For the text-containing cell, return its midpoint in (X, Y) coordinate format. 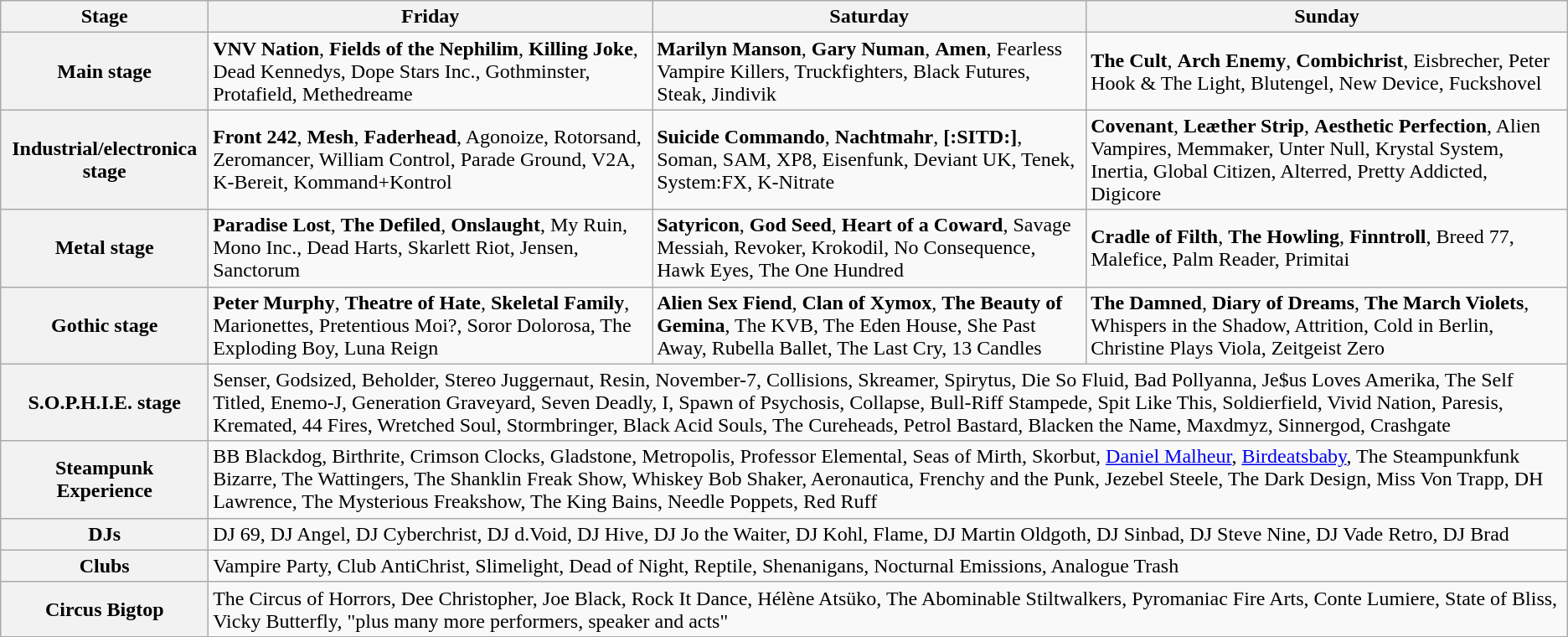
The Cult, Arch Enemy, Combichrist, Eisbrecher, Peter Hook & The Light, Blutengel, New Device, Fuckshovel (1327, 71)
S.O.P.H.I.E. stage (105, 402)
Circus Bigtop (105, 609)
Marilyn Manson, Gary Numan, Amen, Fearless Vampire Killers, Truckfighters, Black Futures, Steak, Jindivik (869, 71)
Metal stage (105, 248)
The Damned, Diary of Dreams, The March Violets, Whispers in the Shadow, Attrition, Cold in Berlin, Christine Plays Viola, Zeitgeist Zero (1327, 325)
Sunday (1327, 17)
Gothic stage (105, 325)
Peter Murphy, Theatre of Hate, Skeletal Family, Marionettes, Pretentious Moi?, Soror Dolorosa, The Exploding Boy, Luna Reign (431, 325)
Suicide Commando, Nachtmahr, [:SITD:], Soman, SAM, XP8, Eisenfunk, Deviant UK, Tenek, System:FX, K-Nitrate (869, 159)
Paradise Lost, The Defiled, Onslaught, My Ruin, Mono Inc., Dead Harts, Skarlett Riot, Jensen, Sanctorum (431, 248)
Industrial/electronica stage (105, 159)
DJs (105, 534)
Clubs (105, 566)
Saturday (869, 17)
Satyricon, God Seed, Heart of a Coward, Savage Messiah, Revoker, Krokodil, No Consequence, Hawk Eyes, The One Hundred (869, 248)
Cradle of Filth, The Howling, Finntroll, Breed 77, Malefice, Palm Reader, Primitai (1327, 248)
Front 242, Mesh, Faderhead, Agonoize, Rotorsand, Zeromancer, William Control, Parade Ground, V2A, K-Bereit, Kommand+Kontrol (431, 159)
Friday (431, 17)
Main stage (105, 71)
Alien Sex Fiend, Clan of Xymox, The Beauty of Gemina, The KVB, The Eden House, She Past Away, Rubella Ballet, The Last Cry, 13 Candles (869, 325)
Steampunk Experience (105, 479)
Vampire Party, Club AntiChrist, Slimelight, Dead of Night, Reptile, Shenanigans, Nocturnal Emissions, Analogue Trash (888, 566)
VNV Nation, Fields of the Nephilim, Killing Joke, Dead Kennedys, Dope Stars Inc., Gothminster, Protafield, Methedreame (431, 71)
Stage (105, 17)
